Find where the given text appears and provide that cell's center as [X, Y] coordinate. 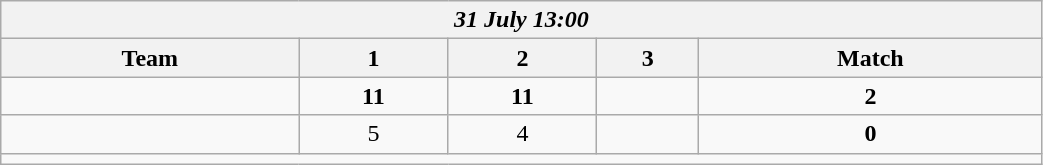
1 [374, 58]
Match [870, 58]
Team [150, 58]
31 July 13:00 [522, 20]
3 [648, 58]
0 [870, 134]
5 [374, 134]
4 [522, 134]
